Scan for the cell matching the given text and deliver its (x, y) coordinate at center. 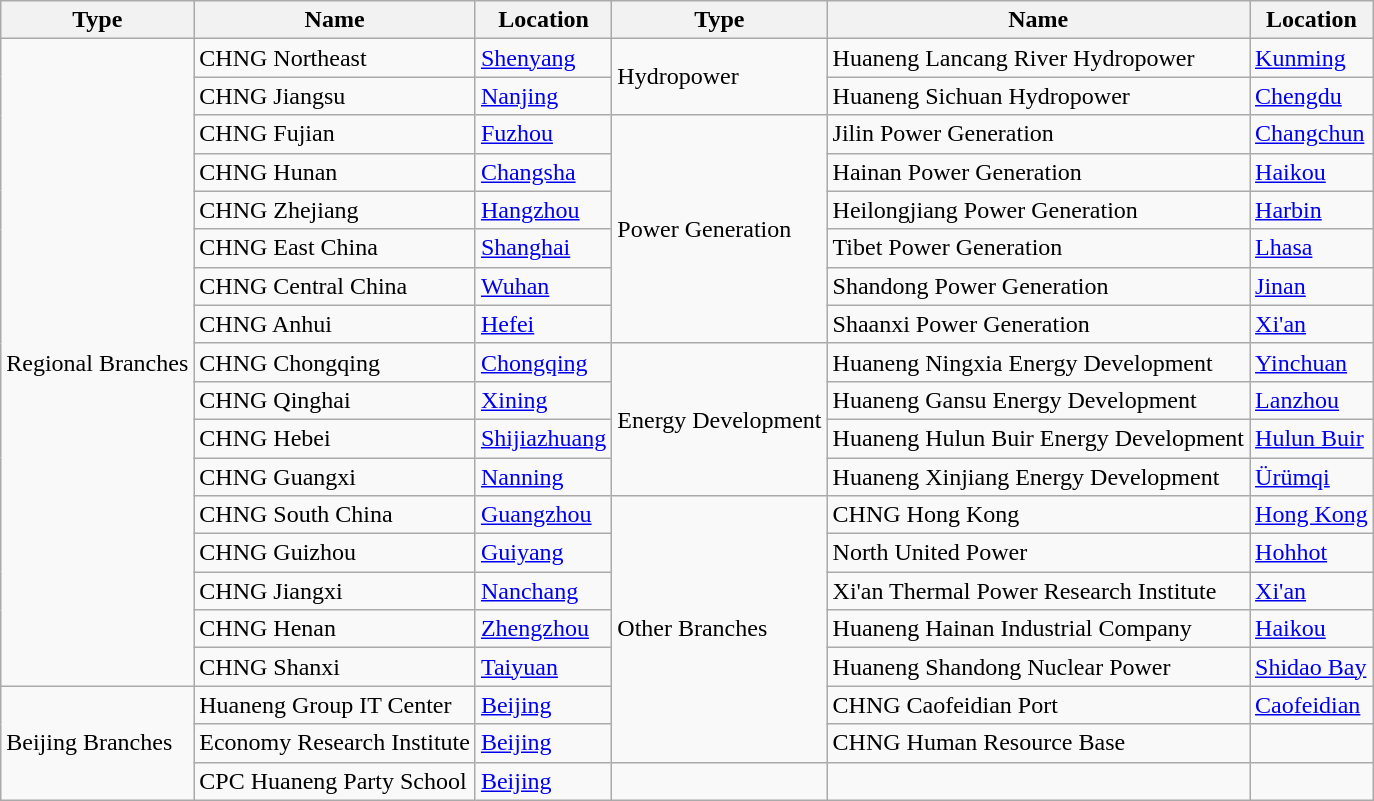
Guangzhou (543, 515)
Changchun (1312, 134)
Ürümqi (1312, 477)
Guiyang (543, 553)
Huaneng Gansu Energy Development (1038, 400)
Energy Development (720, 419)
CHNG East China (335, 248)
Hefei (543, 324)
CHNG Hong Kong (1038, 515)
Power Generation (720, 229)
Lanzhou (1312, 400)
CHNG Hunan (335, 172)
CHNG Hebei (335, 438)
Xining (543, 400)
Hulun Buir (1312, 438)
Jinan (1312, 286)
Nanjing (543, 96)
Other Branches (720, 629)
Huaneng Shandong Nuclear Power (1038, 667)
Changsha (543, 172)
Huaneng Hainan Industrial Company (1038, 629)
Economy Research Institute (335, 743)
Huaneng Ningxia Energy Development (1038, 362)
Wuhan (543, 286)
Tibet Power Generation (1038, 248)
Huaneng Xinjiang Energy Development (1038, 477)
Xi'an Thermal Power Research Institute (1038, 591)
CHNG Guangxi (335, 477)
Hong Kong (1312, 515)
Lhasa (1312, 248)
Hainan Power Generation (1038, 172)
CHNG Human Resource Base (1038, 743)
Heilongjiang Power Generation (1038, 210)
CHNG Shanxi (335, 667)
CHNG Guizhou (335, 553)
Shijiazhuang (543, 438)
Yinchuan (1312, 362)
CHNG Zhejiang (335, 210)
Regional Branches (98, 362)
CHNG Fujian (335, 134)
CHNG Caofeidian Port (1038, 705)
Nanning (543, 477)
CHNG Northeast (335, 58)
Huaneng Hulun Buir Energy Development (1038, 438)
Jilin Power Generation (1038, 134)
CHNG Henan (335, 629)
CHNG Qinghai (335, 400)
Beijing Branches (98, 743)
CHNG Central China (335, 286)
Fuzhou (543, 134)
Huaneng Sichuan Hydropower (1038, 96)
CPC Huaneng Party School (335, 781)
Shandong Power Generation (1038, 286)
Huaneng Group IT Center (335, 705)
Hangzhou (543, 210)
Hydropower (720, 77)
Huaneng Lancang River Hydropower (1038, 58)
Taiyuan (543, 667)
CHNG Jiangsu (335, 96)
Hohhot (1312, 553)
Shenyang (543, 58)
Chengdu (1312, 96)
Kunming (1312, 58)
Harbin (1312, 210)
Shidao Bay (1312, 667)
Zhengzhou (543, 629)
CHNG Anhui (335, 324)
CHNG Jiangxi (335, 591)
North United Power (1038, 553)
Shanghai (543, 248)
Shaanxi Power Generation (1038, 324)
Chongqing (543, 362)
CHNG South China (335, 515)
Nanchang (543, 591)
Caofeidian (1312, 705)
CHNG Chongqing (335, 362)
